Return (x, y) of the center of cell containing provided text 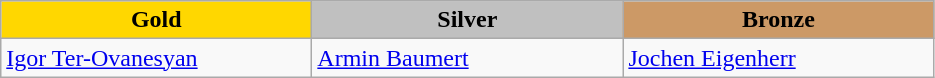
Jochen Eigenherr (778, 58)
Gold (156, 20)
Igor Ter-Ovanesyan (156, 58)
Armin Baumert (468, 58)
Bronze (778, 20)
Silver (468, 20)
